Provide the (X, Y) coordinate of the cell's center where the given text is located.  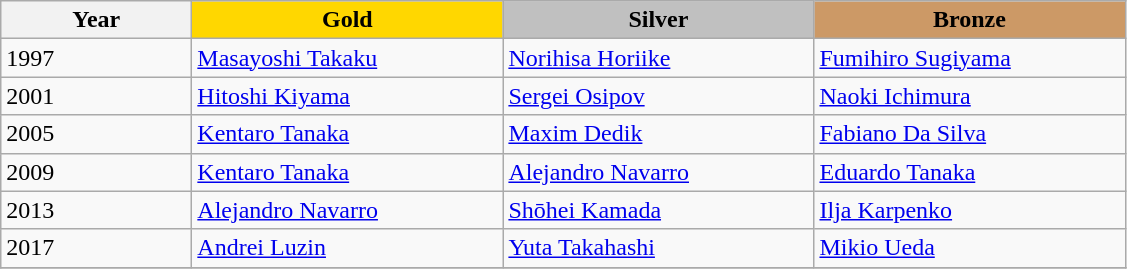
2005 (96, 134)
Mikio Ueda (970, 248)
1997 (96, 58)
2013 (96, 210)
Gold (348, 20)
Fabiano Da Silva (970, 134)
Year (96, 20)
Masayoshi Takaku (348, 58)
Fumihiro Sugiyama (970, 58)
Sergei Osipov (658, 96)
Yuta Takahashi (658, 248)
Norihisa Horiike (658, 58)
Shōhei Kamada (658, 210)
2017 (96, 248)
Hitoshi Kiyama (348, 96)
Eduardo Tanaka (970, 172)
Bronze (970, 20)
Andrei Luzin (348, 248)
Maxim Dedik (658, 134)
Silver (658, 20)
2001 (96, 96)
Naoki Ichimura (970, 96)
2009 (96, 172)
Ilja Karpenko (970, 210)
